Pinpoint the cell where the given text exists, returning its [X, Y] midpoint coordinate. 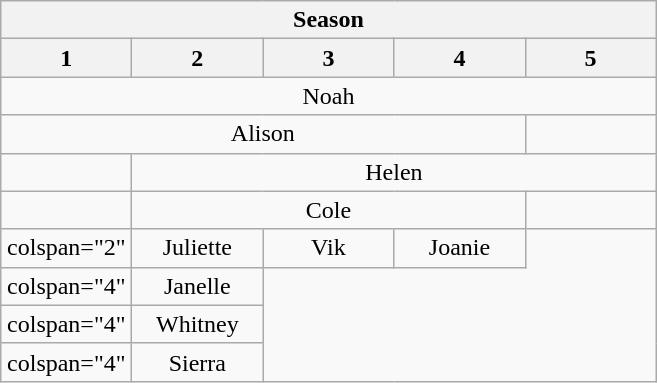
Noah [328, 96]
1 [66, 58]
Helen [394, 172]
Alison [263, 134]
Vik [328, 248]
4 [460, 58]
Juliette [198, 248]
Joanie [460, 248]
3 [328, 58]
Season [328, 20]
Cole [328, 210]
Whitney [198, 324]
2 [198, 58]
colspan="2" [66, 248]
Sierra [198, 362]
Janelle [198, 286]
5 [590, 58]
